Capture the cell that displays the provided text and extract its [X, Y] central coordinate. 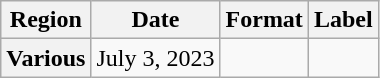
Format [264, 20]
Date [156, 20]
Label [343, 20]
July 3, 2023 [156, 58]
Various [46, 58]
Region [46, 20]
